Return the (x, y) coordinate for the center point of the cell that contains the specified text.  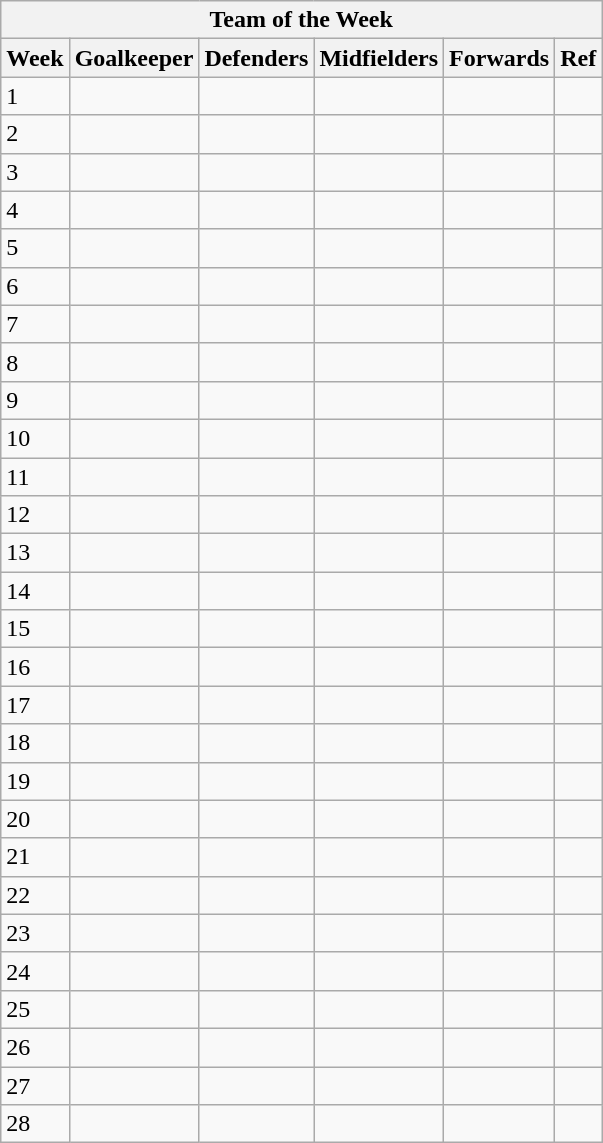
12 (35, 515)
4 (35, 210)
16 (35, 667)
21 (35, 857)
25 (35, 1009)
Defenders (256, 58)
2 (35, 134)
24 (35, 971)
22 (35, 895)
20 (35, 819)
17 (35, 705)
Week (35, 58)
11 (35, 477)
7 (35, 324)
23 (35, 933)
10 (35, 438)
6 (35, 286)
14 (35, 591)
27 (35, 1085)
Team of the Week (302, 20)
26 (35, 1047)
Midfielders (379, 58)
Ref (578, 58)
15 (35, 629)
3 (35, 172)
8 (35, 362)
28 (35, 1124)
19 (35, 781)
13 (35, 553)
5 (35, 248)
Forwards (500, 58)
1 (35, 96)
9 (35, 400)
18 (35, 743)
Goalkeeper (134, 58)
